Extract the [X, Y] coordinate from the center of the cell holding the provided text.  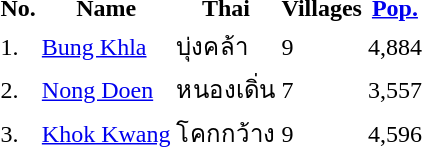
หนองเดิ่น [226, 90]
7 [322, 90]
Bung Khla [106, 46]
9 [322, 46]
บุ่งคล้า [226, 46]
Nong Doen [106, 90]
